Locate the cell with the specified text and output its [X, Y] center coordinate. 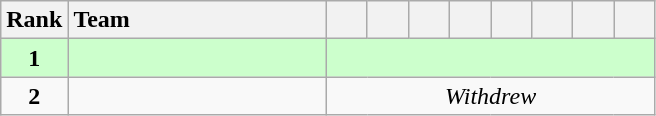
Team [198, 20]
2 [34, 96]
Withdrew [490, 96]
1 [34, 58]
Rank [34, 20]
